From the cell containing the given text, extract its center point as [X, Y] coordinate. 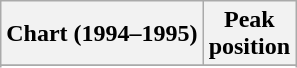
Chart (1994–1995) [102, 34]
Peakposition [249, 34]
